From the cell containing the given text, extract its center point as (X, Y) coordinate. 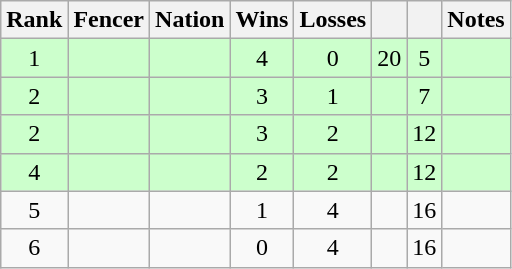
Fencer (109, 20)
6 (34, 248)
Notes (476, 20)
Wins (262, 20)
Rank (34, 20)
Losses (333, 20)
7 (424, 96)
20 (390, 58)
Nation (190, 20)
